Search for the cell housing the specified text and yield its (x, y) center coordinate. 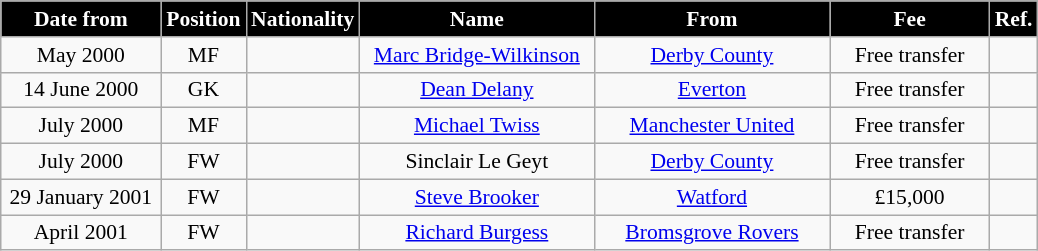
Dean Delany (476, 90)
April 2001 (81, 233)
Marc Bridge-Wilkinson (476, 55)
Michael Twiss (476, 126)
Nationality (302, 19)
Name (476, 19)
Sinclair Le Geyt (476, 162)
29 January 2001 (81, 197)
Watford (712, 197)
14 June 2000 (81, 90)
Position (204, 19)
Richard Burgess (476, 233)
£15,000 (910, 197)
GK (204, 90)
Steve Brooker (476, 197)
Bromsgrove Rovers (712, 233)
May 2000 (81, 55)
Date from (81, 19)
Everton (712, 90)
Ref. (1014, 19)
Fee (910, 19)
Manchester United (712, 126)
From (712, 19)
